Identify which cell holds the provided text, then report its (X, Y) central coordinate. 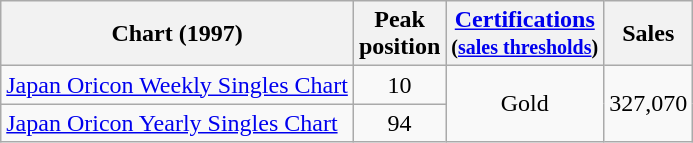
Certifications(sales thresholds) (525, 34)
327,070 (648, 104)
Japan Oricon Yearly Singles Chart (178, 123)
94 (399, 123)
Gold (525, 104)
Chart (1997) (178, 34)
Japan Oricon Weekly Singles Chart (178, 85)
Peakposition (399, 34)
10 (399, 85)
Sales (648, 34)
